Detect which cell encompasses the target text, then output its [X, Y] center coordinate. 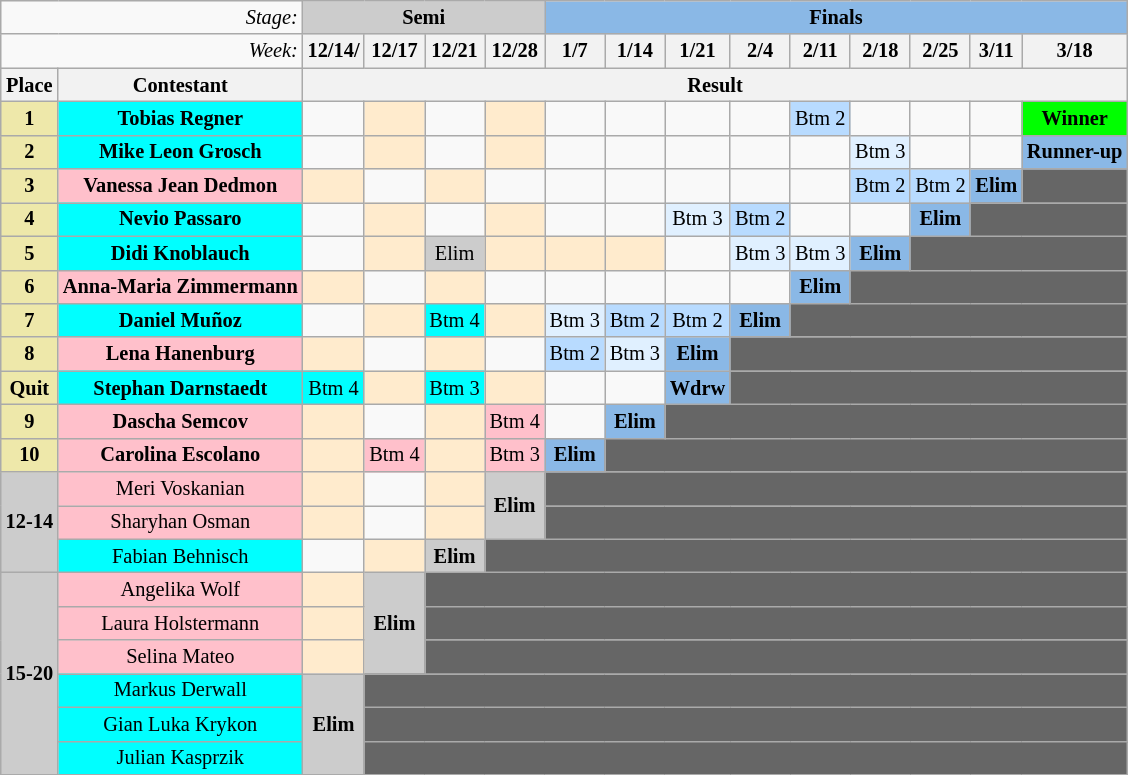
6 [30, 287]
2/4 [760, 51]
Julian Kasprzik [180, 758]
1/21 [698, 51]
10 [30, 455]
3/18 [1074, 51]
12/14/ [334, 51]
Wdrw [698, 388]
5 [30, 253]
Angelika Wolf [180, 589]
Vanessa Jean Dedmon [180, 186]
Runner-up [1074, 152]
Dascha Semcov [180, 421]
Tobias Regner [180, 118]
12/21 [455, 51]
Meri Voskanian [180, 489]
Selina Mateo [180, 657]
2/25 [940, 51]
2/11 [820, 51]
Anna-Maria Zimmermann [180, 287]
Carolina Escolano [180, 455]
Place [30, 85]
Contestant [180, 85]
Stephan Darnstaedt [180, 388]
Lena Hanenburg [180, 354]
12-14 [30, 522]
3/11 [996, 51]
2 [30, 152]
Mike Leon Grosch [180, 152]
4 [30, 219]
8 [30, 354]
9 [30, 421]
Sharyhan Osman [180, 522]
3 [30, 186]
Daniel Muñoz [180, 320]
Semi [424, 17]
2/18 [880, 51]
Winner [1074, 118]
Fabian Behnisch [180, 556]
Laura Holstermann [180, 623]
1 [30, 118]
Week: [152, 51]
1/14 [635, 51]
15-20 [30, 673]
Gian Luka Krykon [180, 724]
Markus Derwall [180, 690]
12/17 [394, 51]
12/28 [515, 51]
1/7 [575, 51]
Finals [836, 17]
Quit [30, 388]
7 [30, 320]
Nevio Passaro [180, 219]
Didi Knoblauch [180, 253]
Result [716, 85]
Stage: [152, 17]
